Provide the (X, Y) coordinate of the cell's center where the given text is located.  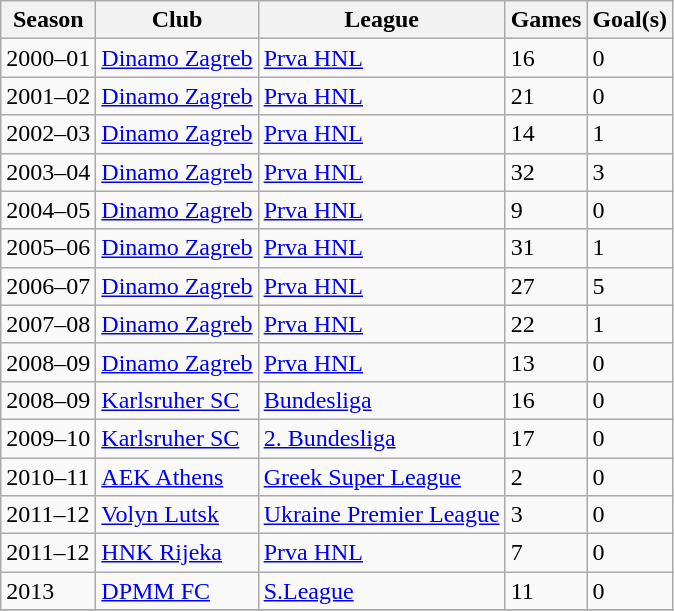
2007–08 (48, 324)
Games (546, 20)
17 (546, 438)
Season (48, 20)
5 (630, 286)
2006–07 (48, 286)
31 (546, 248)
2004–05 (48, 210)
DPMM FC (177, 591)
2002–03 (48, 134)
21 (546, 96)
AEK Athens (177, 477)
2001–02 (48, 96)
S.League (382, 591)
Greek Super League (382, 477)
Club (177, 20)
Ukraine Premier League (382, 515)
2 (546, 477)
14 (546, 134)
2. Bundesliga (382, 438)
13 (546, 362)
Goal(s) (630, 20)
11 (546, 591)
2005–06 (48, 248)
7 (546, 553)
27 (546, 286)
2003–04 (48, 172)
Volyn Lutsk (177, 515)
League (382, 20)
2010–11 (48, 477)
22 (546, 324)
Bundesliga (382, 400)
32 (546, 172)
9 (546, 210)
2013 (48, 591)
2009–10 (48, 438)
2000–01 (48, 58)
HNK Rijeka (177, 553)
